Detect which cell encompasses the target text, then output its (x, y) center coordinate. 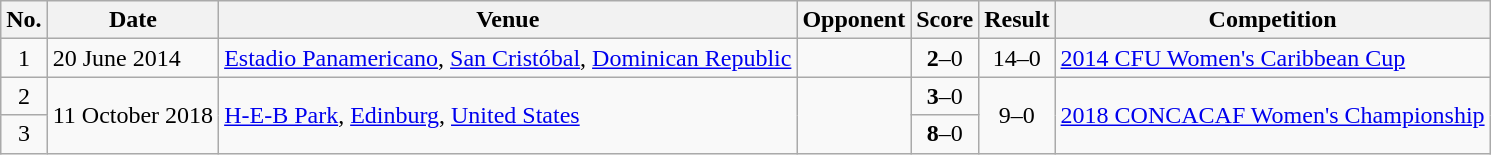
Estadio Panamericano, San Cristóbal, Dominican Republic (508, 58)
Date (132, 20)
9–0 (1017, 115)
2–0 (945, 58)
20 June 2014 (132, 58)
2 (24, 96)
Score (945, 20)
Opponent (854, 20)
3 (24, 134)
14–0 (1017, 58)
8–0 (945, 134)
11 October 2018 (132, 115)
2014 CFU Women's Caribbean Cup (1272, 58)
3–0 (945, 96)
Result (1017, 20)
2018 CONCACAF Women's Championship (1272, 115)
No. (24, 20)
1 (24, 58)
Venue (508, 20)
H-E-B Park, Edinburg, United States (508, 115)
Competition (1272, 20)
